Determine the (X, Y) coordinate at the center of the cell enclosing the given text.  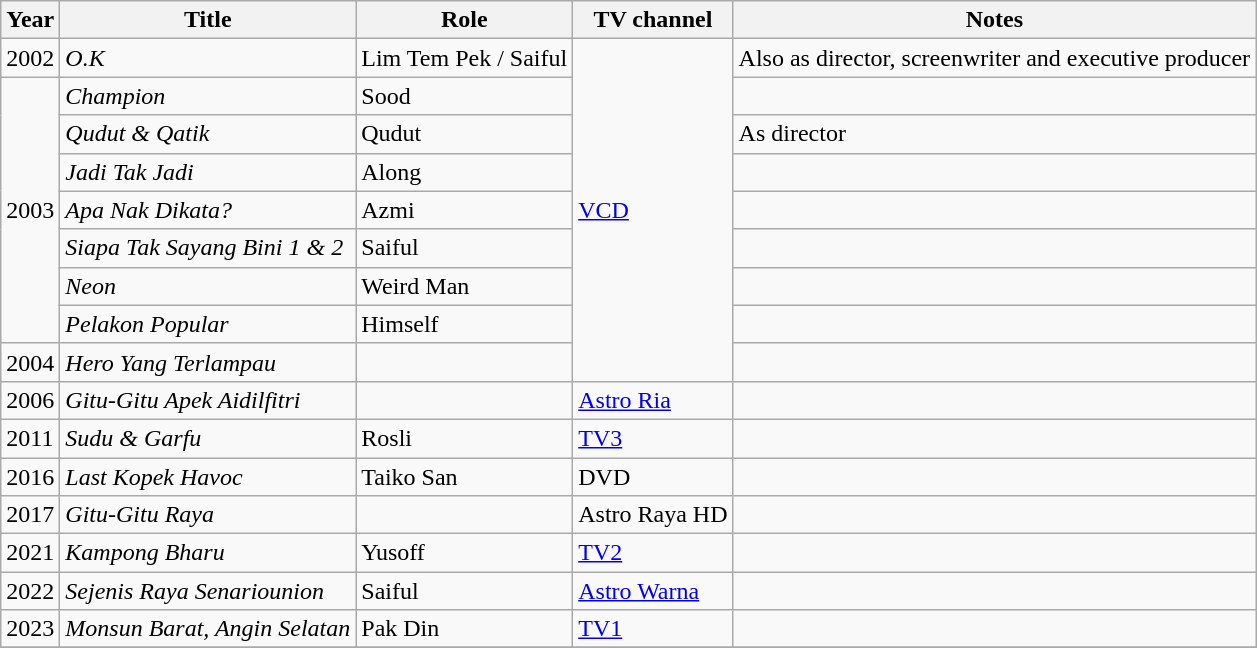
Astro Ria (653, 400)
Siapa Tak Sayang Bini 1 & 2 (208, 248)
2017 (30, 515)
Lim Tem Pek / Saiful (464, 58)
O.K (208, 58)
2011 (30, 438)
Qudut (464, 134)
Champion (208, 96)
Also as director, screenwriter and executive producer (994, 58)
Along (464, 172)
2003 (30, 210)
Title (208, 20)
Neon (208, 286)
2002 (30, 58)
2023 (30, 629)
Gitu-Gitu Raya (208, 515)
2022 (30, 591)
Sejenis Raya Senariounion (208, 591)
Role (464, 20)
2004 (30, 362)
TV1 (653, 629)
2006 (30, 400)
As director (994, 134)
Hero Yang Terlampau (208, 362)
Pak Din (464, 629)
DVD (653, 477)
Himself (464, 324)
TV channel (653, 20)
2021 (30, 553)
Rosli (464, 438)
Taiko San (464, 477)
Astro Raya HD (653, 515)
Astro Warna (653, 591)
Qudut & Qatik (208, 134)
Monsun Barat, Angin Selatan (208, 629)
Apa Nak Dikata? (208, 210)
Sood (464, 96)
Sudu & Garfu (208, 438)
VCD (653, 210)
Pelakon Popular (208, 324)
Gitu-Gitu Apek Aidilfitri (208, 400)
Year (30, 20)
Kampong Bharu (208, 553)
Notes (994, 20)
Jadi Tak Jadi (208, 172)
TV3 (653, 438)
Weird Man (464, 286)
2016 (30, 477)
Azmi (464, 210)
TV2 (653, 553)
Last Kopek Havoc (208, 477)
Yusoff (464, 553)
